Identify which cell holds the provided text, then report its [X, Y] central coordinate. 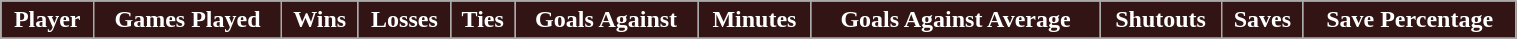
Minutes [755, 20]
Games Played [188, 20]
Save Percentage [1410, 20]
Player [48, 20]
Saves [1262, 20]
Ties [483, 20]
Goals Against [606, 20]
Goals Against Average [955, 20]
Losses [404, 20]
Shutouts [1161, 20]
Wins [319, 20]
